Identify which cell holds the provided text, then report its (x, y) central coordinate. 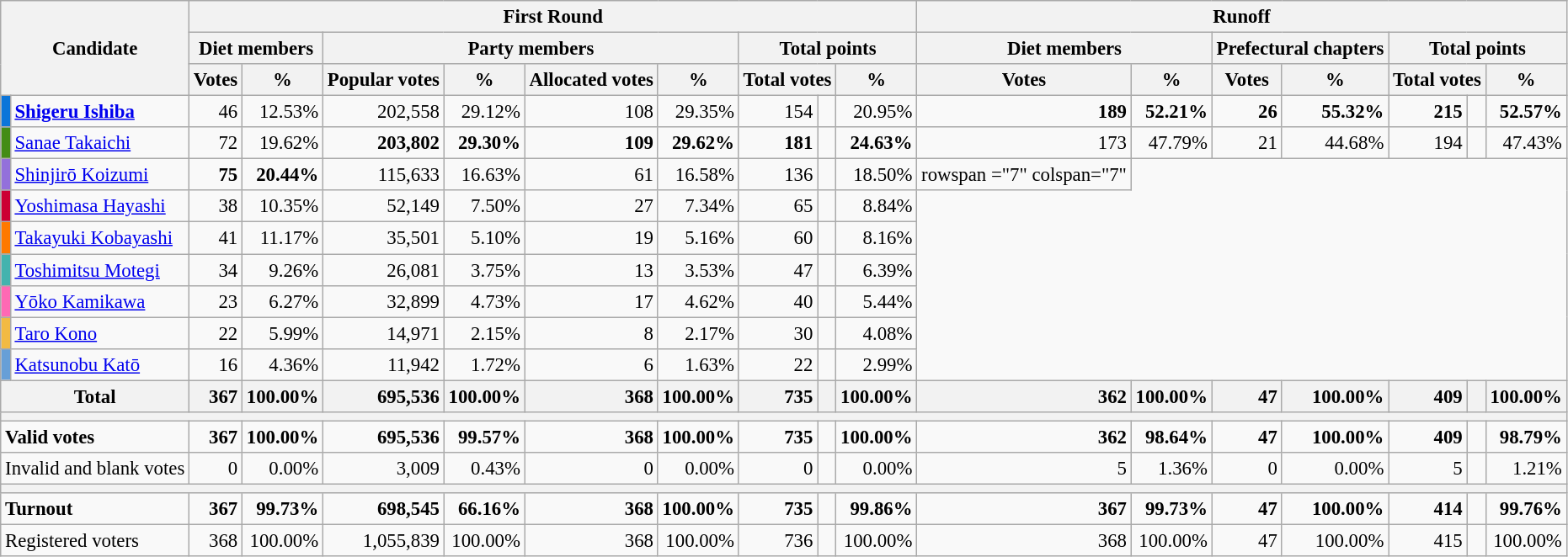
75 (216, 175)
20.95% (877, 112)
194 (1428, 143)
Popular votes (384, 80)
0.43% (484, 469)
Sanae Takaichi (99, 143)
16 (216, 364)
4.36% (282, 364)
Runoff (1241, 17)
8 (591, 333)
2.99% (877, 364)
109 (591, 143)
38 (216, 206)
Toshimitsu Motegi (99, 270)
Yoshimasa Hayashi (99, 206)
65 (778, 206)
Invalid and blank votes (95, 469)
3.53% (698, 270)
4.62% (698, 301)
1.72% (484, 364)
2.17% (698, 333)
Yōko Kamikawa (99, 301)
108 (591, 112)
30 (778, 333)
Candidate (95, 49)
3,009 (384, 469)
17 (591, 301)
52,149 (384, 206)
6.27% (282, 301)
5.10% (484, 238)
19 (591, 238)
Taro Kono (99, 333)
Total (95, 396)
203,802 (384, 143)
136 (778, 175)
115,633 (384, 175)
Shinjirō Koizumi (99, 175)
414 (1428, 509)
26 (1246, 112)
32,899 (384, 301)
11,942 (384, 364)
Allocated votes (591, 80)
16.63% (484, 175)
Turnout (95, 509)
173 (1024, 143)
12.53% (282, 112)
29.12% (484, 112)
6 (591, 364)
26,081 (384, 270)
13 (591, 270)
24.63% (877, 143)
Party members (531, 49)
1.21% (1526, 469)
29.35% (698, 112)
2.15% (484, 333)
23 (216, 301)
Shigeru Ishiba (99, 112)
11.17% (282, 238)
18.50% (877, 175)
7.50% (484, 206)
40 (778, 301)
46 (216, 112)
215 (1428, 112)
52.21% (1171, 112)
736 (778, 541)
41 (216, 238)
5.16% (698, 238)
154 (778, 112)
181 (778, 143)
47.79% (1171, 143)
99.86% (877, 509)
First Round (553, 17)
14,971 (384, 333)
6.39% (877, 270)
5.44% (877, 301)
Prefectural chapters (1300, 49)
1,055,839 (384, 541)
20.44% (282, 175)
66.16% (484, 509)
55.32% (1336, 112)
4.08% (877, 333)
Takayuki Kobayashi (99, 238)
Registered voters (95, 541)
29.30% (484, 143)
99.76% (1526, 509)
44.68% (1336, 143)
9.26% (282, 270)
19.62% (282, 143)
698,545 (384, 509)
3.75% (484, 270)
99.57% (484, 437)
98.64% (1171, 437)
72 (216, 143)
60 (778, 238)
7.34% (698, 206)
61 (591, 175)
Katsunobu Katō (99, 364)
10.35% (282, 206)
27 (591, 206)
47.43% (1526, 143)
1.36% (1171, 469)
1.63% (698, 364)
189 (1024, 112)
rowspan ="7" colspan="7" (1024, 175)
8.84% (877, 206)
16.58% (698, 175)
415 (1428, 541)
4.73% (484, 301)
29.62% (698, 143)
202,558 (384, 112)
21 (1246, 143)
Valid votes (95, 437)
34 (216, 270)
52.57% (1526, 112)
98.79% (1526, 437)
35,501 (384, 238)
8.16% (877, 238)
5.99% (282, 333)
